Pinpoint the cell where the given text exists, returning its [x, y] midpoint coordinate. 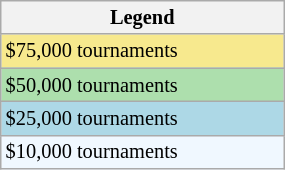
$10,000 tournaments [142, 152]
$25,000 tournaments [142, 118]
Legend [142, 17]
$50,000 tournaments [142, 85]
$75,000 tournaments [142, 51]
